Determine the (X, Y) coordinate at the center of the cell enclosing the given text.  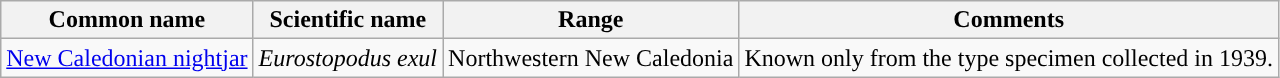
Scientific name (348, 20)
Known only from the type specimen collected in 1939. (1009, 58)
Common name (127, 20)
Northwestern New Caledonia (591, 58)
New Caledonian nightjar (127, 58)
Comments (1009, 20)
Eurostopodus exul (348, 58)
Range (591, 20)
